Pinpoint the cell where the given text exists, returning its (X, Y) midpoint coordinate. 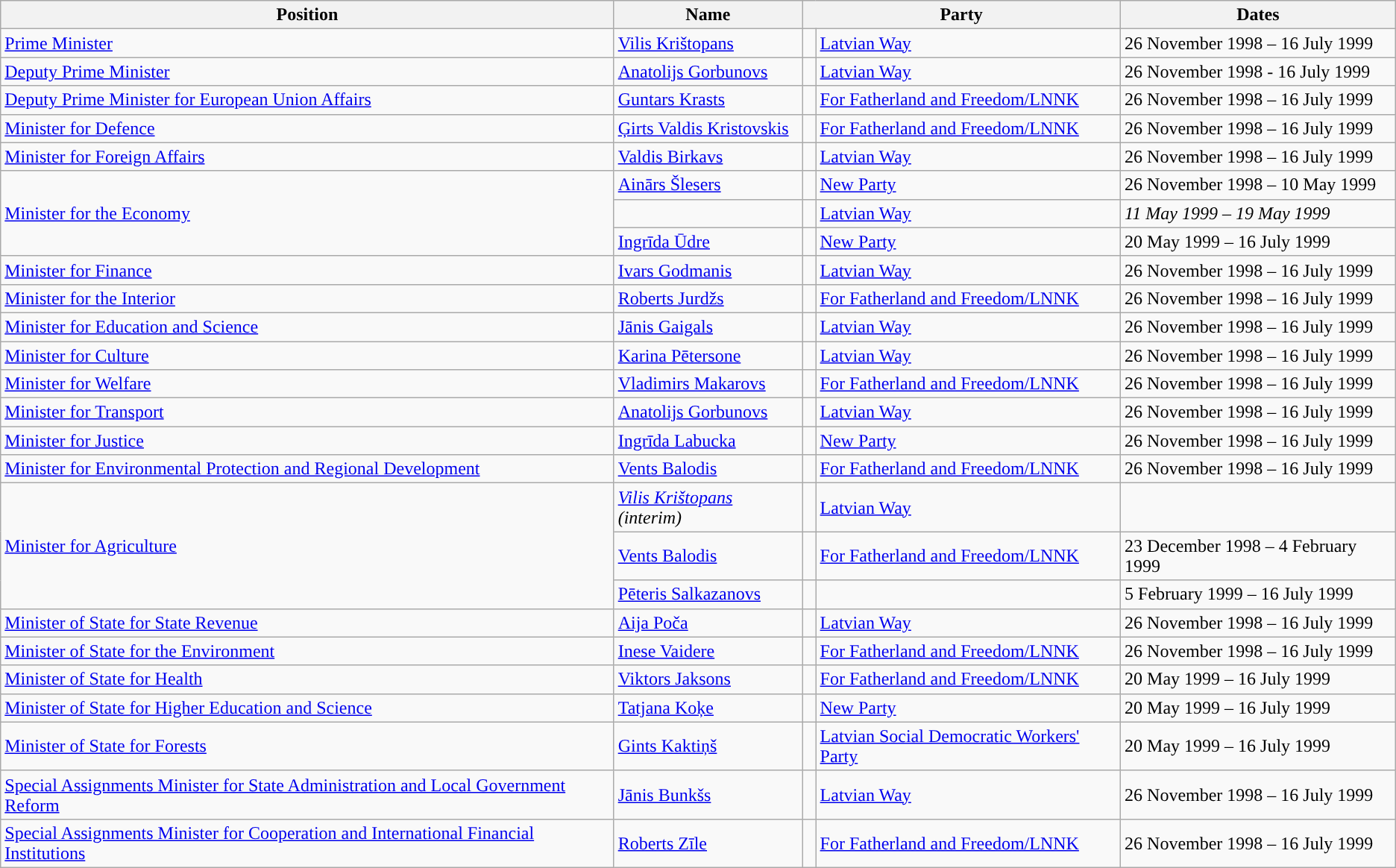
5 February 1999 – 16 July 1999 (1259, 594)
Vilis Krištopans (interim) (708, 507)
Minister of State for Forests (307, 746)
Party (962, 15)
Viktors Jaksons (708, 679)
Inese Vaidere (708, 651)
Valdis Birkavs (708, 157)
Pēteris Salkazanovs (708, 594)
Deputy Prime Minister (307, 72)
Minister for Defence (307, 128)
Name (708, 15)
Ģirts Valdis Kristovskis (708, 128)
Minister for Finance (307, 270)
Minister for Justice (307, 441)
Special Assignments Minister for Cooperation and International Financial Institutions (307, 843)
Special Assignments Minister for State Administration and Local Government Reform (307, 795)
Jānis Gaigals (708, 327)
Minister for Welfare (307, 384)
Latvian Social Democratic Workers' Party (968, 746)
26 November 1998 – 10 May 1999 (1259, 185)
Roberts Jurdžs (708, 298)
Minister for the Interior (307, 298)
Minister for Culture (307, 356)
Roberts Zīle (708, 843)
Jānis Bunkšs (708, 795)
Ivars Godmanis (708, 270)
23 December 1998 – 4 February 1999 (1259, 556)
Minister of State for Health (307, 679)
Minister for Education and Science (307, 327)
Karina Pētersone (708, 356)
Dates (1259, 15)
Minister for Transport (307, 412)
Ingrīda Ūdre (708, 242)
Deputy Prime Minister for European Union Affairs (307, 100)
Minister of State for Higher Education and Science (307, 708)
Tatjana Koķe (708, 708)
26 November 1998 - 16 July 1999 (1259, 72)
Minister for the Economy (307, 213)
Vilis Krištopans (708, 43)
Guntars Krasts (708, 100)
Minister for Foreign Affairs (307, 157)
Ingrīda Labucka (708, 441)
Gints Kaktiņš (708, 746)
Minister of State for the Environment (307, 651)
Minister for Agriculture (307, 546)
Minister of State for State Revenue (307, 623)
11 May 1999 – 19 May 1999 (1259, 213)
Position (307, 15)
Minister for Environmental Protection and Regional Development (307, 469)
Aija Poča (708, 623)
Ainārs Šlesers (708, 185)
Prime Minister (307, 43)
Vladimirs Makarovs (708, 384)
